Pinpoint the cell where the given text exists, returning its [X, Y] midpoint coordinate. 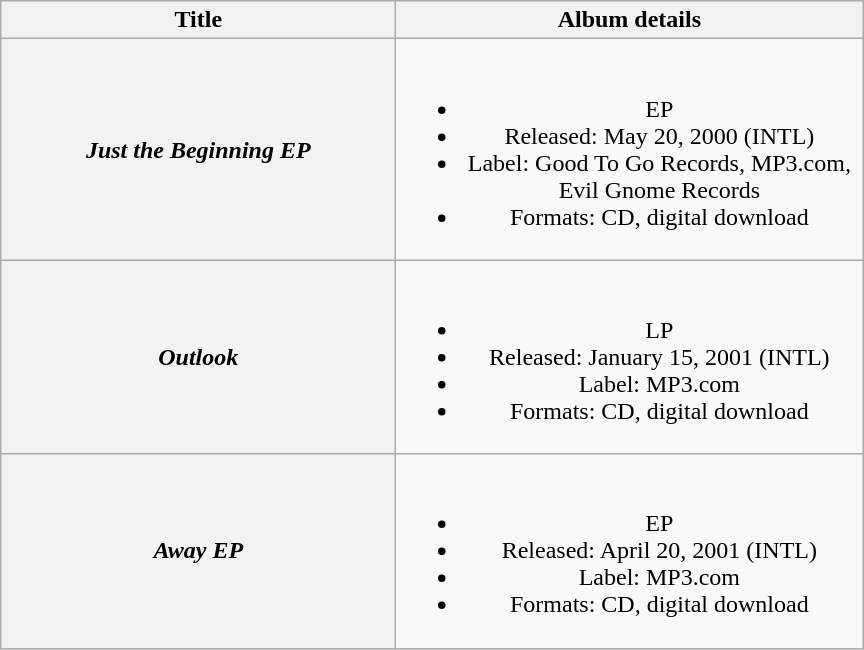
EPReleased: April 20, 2001 (INTL)Label: MP3.comFormats: CD, digital download [630, 551]
LPReleased: January 15, 2001 (INTL)Label: MP3.comFormats: CD, digital download [630, 357]
Outlook [198, 357]
Just the Beginning EP [198, 150]
Away EP [198, 551]
Album details [630, 20]
EPReleased: May 20, 2000 (INTL)Label: Good To Go Records, MP3.com, Evil Gnome RecordsFormats: CD, digital download [630, 150]
Title [198, 20]
